Determine the (x, y) coordinate at the center of the cell enclosing the given text.  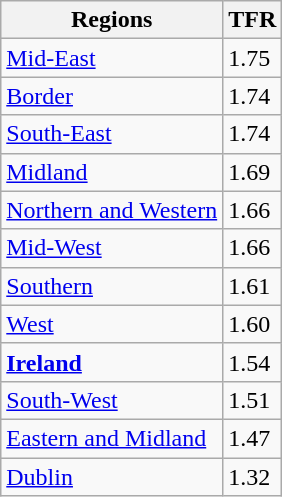
Mid-West (112, 248)
1.32 (252, 477)
South-East (112, 134)
1.61 (252, 286)
Southern (112, 286)
Northern and Western (112, 210)
1.69 (252, 172)
Ireland (112, 362)
Dublin (112, 477)
TFR (252, 20)
West (112, 324)
1.75 (252, 58)
Midland (112, 172)
1.51 (252, 400)
Mid-East (112, 58)
Regions (112, 20)
South-West (112, 400)
Border (112, 96)
1.54 (252, 362)
1.47 (252, 438)
Eastern and Midland (112, 438)
1.60 (252, 324)
